Locate the cell with the specified text and output its [x, y] center coordinate. 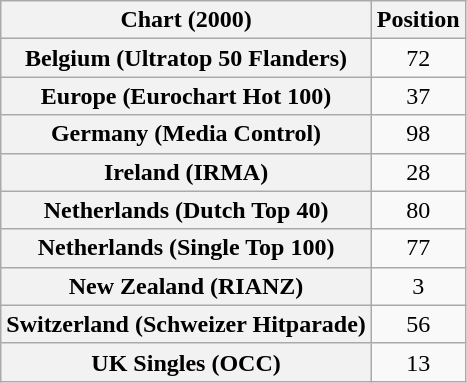
80 [418, 210]
3 [418, 286]
Ireland (IRMA) [186, 172]
UK Singles (OCC) [186, 362]
98 [418, 134]
37 [418, 96]
Europe (Eurochart Hot 100) [186, 96]
Belgium (Ultratop 50 Flanders) [186, 58]
Position [418, 20]
13 [418, 362]
28 [418, 172]
Netherlands (Dutch Top 40) [186, 210]
72 [418, 58]
Germany (Media Control) [186, 134]
Switzerland (Schweizer Hitparade) [186, 324]
77 [418, 248]
New Zealand (RIANZ) [186, 286]
56 [418, 324]
Chart (2000) [186, 20]
Netherlands (Single Top 100) [186, 248]
